Detect which cell encompasses the target text, then output its [X, Y] center coordinate. 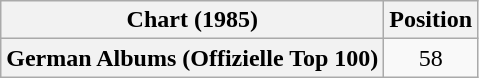
German Albums (Offizielle Top 100) [192, 58]
Chart (1985) [192, 20]
Position [431, 20]
58 [431, 58]
